From the cell containing the given text, extract its center point as (X, Y) coordinate. 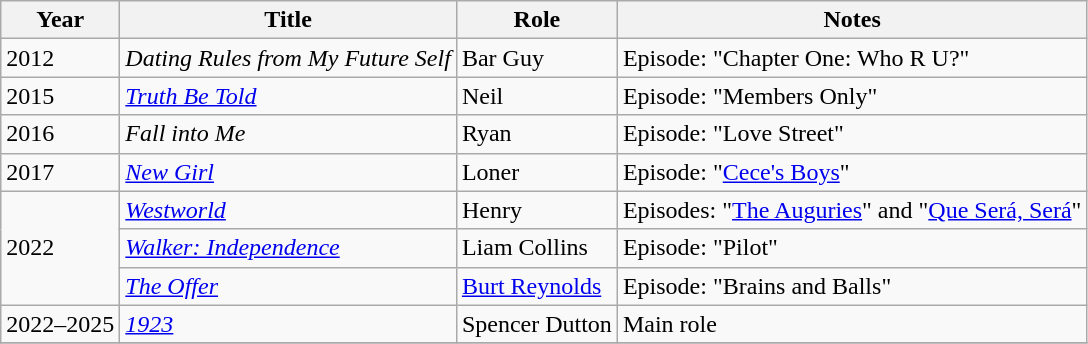
Notes (852, 20)
Loner (536, 172)
Spencer Dutton (536, 324)
2016 (60, 134)
Role (536, 20)
Walker: Independence (288, 248)
Fall into Me (288, 134)
The Offer (288, 286)
Episode: "Love Street" (852, 134)
Neil (536, 96)
Title (288, 20)
2022–2025 (60, 324)
Episode: "Brains and Balls" (852, 286)
Henry (536, 210)
2015 (60, 96)
Ryan (536, 134)
Episode: "Chapter One: Who R U?" (852, 58)
New Girl (288, 172)
Episode: "Cece's Boys" (852, 172)
2017 (60, 172)
Bar Guy (536, 58)
Episodes: "The Auguries" and "Que Será, Será" (852, 210)
Episode: "Members Only" (852, 96)
Truth Be Told (288, 96)
Burt Reynolds (536, 286)
Main role (852, 324)
Year (60, 20)
Episode: "Pilot" (852, 248)
Dating Rules from My Future Self (288, 58)
2012 (60, 58)
2022 (60, 248)
Liam Collins (536, 248)
Westworld (288, 210)
1923 (288, 324)
